Search for the cell housing the specified text and yield its (X, Y) center coordinate. 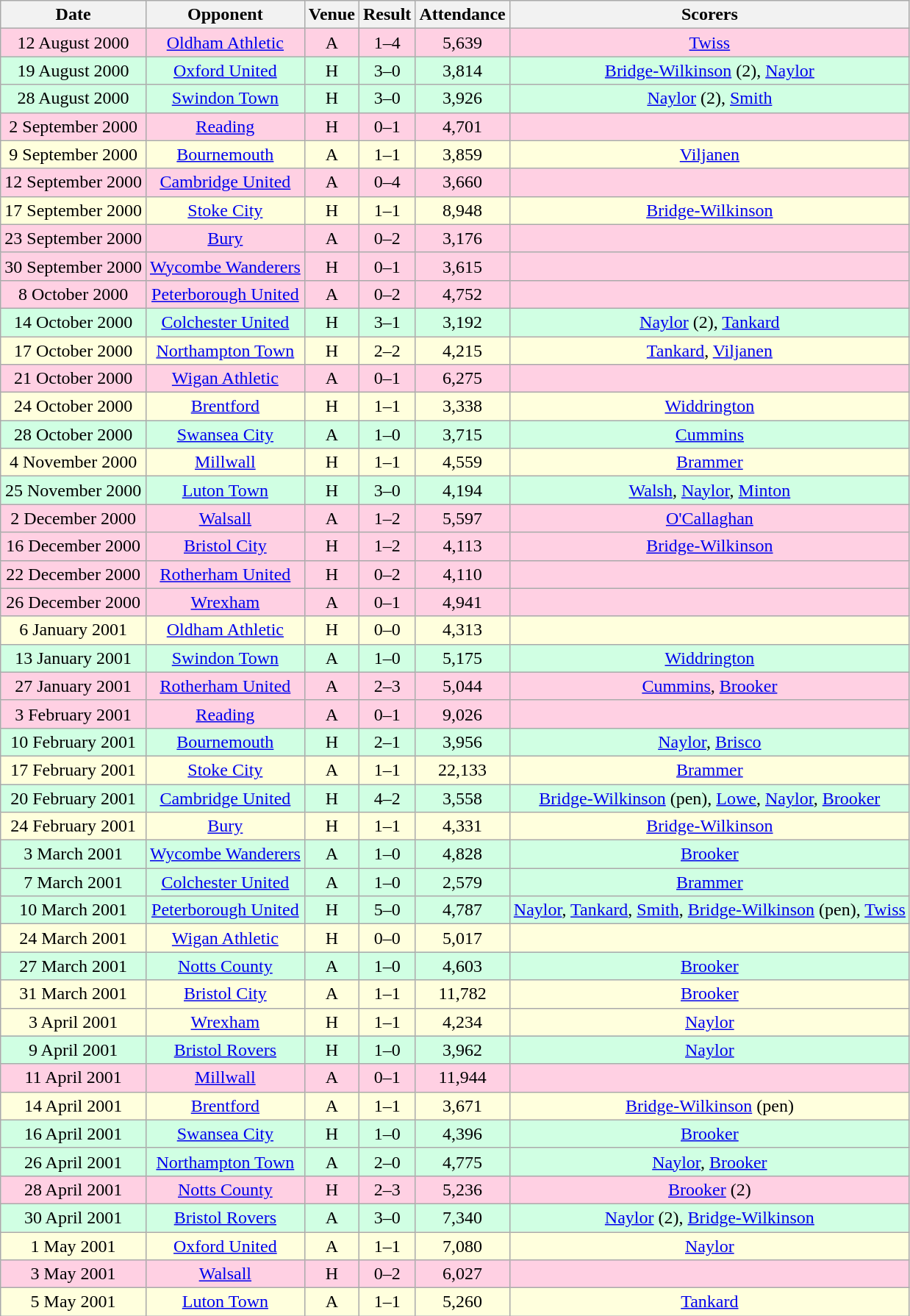
8,948 (462, 210)
30 April 2001 (74, 1217)
5,017 (462, 938)
11,782 (462, 994)
4,331 (462, 826)
Naylor, Brisco (709, 742)
Walsh, Naylor, Minton (709, 490)
Bridge-Wilkinson (2), Naylor (709, 71)
28 April 2001 (74, 1190)
5,044 (462, 686)
24 March 2001 (74, 938)
2 September 2000 (74, 126)
3,956 (462, 742)
6 January 2001 (74, 630)
Date (74, 15)
Cummins (709, 435)
30 September 2000 (74, 266)
4,603 (462, 966)
0–4 (387, 182)
3,814 (462, 71)
19 August 2000 (74, 71)
17 October 2000 (74, 351)
5–0 (387, 910)
3,615 (462, 266)
Twiss (709, 43)
4,559 (462, 462)
10 February 2001 (74, 742)
26 April 2001 (74, 1162)
Brooker (2) (709, 1190)
3 May 2001 (74, 1274)
4,787 (462, 910)
4,701 (462, 126)
Opponent (225, 15)
4,828 (462, 854)
Naylor, Brooker (709, 1162)
3–1 (387, 322)
4,941 (462, 602)
Naylor (2), Tankard (709, 322)
4,396 (462, 1134)
21 October 2000 (74, 379)
2,579 (462, 882)
6,275 (462, 379)
7,080 (462, 1246)
11,944 (462, 1078)
4,752 (462, 294)
8 October 2000 (74, 294)
4 November 2000 (74, 462)
Bridge-Wilkinson (pen), Lowe, Naylor, Brooker (709, 798)
4,110 (462, 574)
Scorers (709, 15)
O'Callaghan (709, 518)
25 November 2000 (74, 490)
27 March 2001 (74, 966)
Tankard (709, 1302)
1 May 2001 (74, 1246)
4,194 (462, 490)
Venue (332, 15)
3 February 2001 (74, 714)
3,338 (462, 407)
13 January 2001 (74, 658)
23 September 2000 (74, 238)
26 December 2000 (74, 602)
16 December 2000 (74, 546)
Bridge-Wilkinson (pen) (709, 1106)
9 September 2000 (74, 154)
Viljanen (709, 154)
27 January 2001 (74, 686)
Naylor, Tankard, Smith, Bridge-Wilkinson (pen), Twiss (709, 910)
11 April 2001 (74, 1078)
14 April 2001 (74, 1106)
5 May 2001 (74, 1302)
1–4 (387, 43)
9 April 2001 (74, 1050)
20 February 2001 (74, 798)
28 October 2000 (74, 435)
12 September 2000 (74, 182)
3,660 (462, 182)
2–2 (387, 351)
22 December 2000 (74, 574)
31 March 2001 (74, 994)
Attendance (462, 15)
16 April 2001 (74, 1134)
3,176 (462, 238)
3,671 (462, 1106)
4,775 (462, 1162)
9,026 (462, 714)
2–0 (387, 1162)
3,926 (462, 99)
5,639 (462, 43)
7,340 (462, 1217)
24 October 2000 (74, 407)
Naylor (2), Bridge-Wilkinson (709, 1217)
4,234 (462, 1022)
4,313 (462, 630)
Naylor (2), Smith (709, 99)
3 March 2001 (74, 854)
3,558 (462, 798)
5,175 (462, 658)
Result (387, 15)
3,859 (462, 154)
2 December 2000 (74, 518)
2–1 (387, 742)
Tankard, Viljanen (709, 351)
14 October 2000 (74, 322)
5,597 (462, 518)
28 August 2000 (74, 99)
24 February 2001 (74, 826)
4,113 (462, 546)
6,027 (462, 1274)
4–2 (387, 798)
Cummins, Brooker (709, 686)
5,236 (462, 1190)
5,260 (462, 1302)
10 March 2001 (74, 910)
17 February 2001 (74, 770)
12 August 2000 (74, 43)
4,215 (462, 351)
3,962 (462, 1050)
3,192 (462, 322)
22,133 (462, 770)
7 March 2001 (74, 882)
3 April 2001 (74, 1022)
3,715 (462, 435)
17 September 2000 (74, 210)
